Output the [x, y] coordinate of the center of the cell containing the given text.  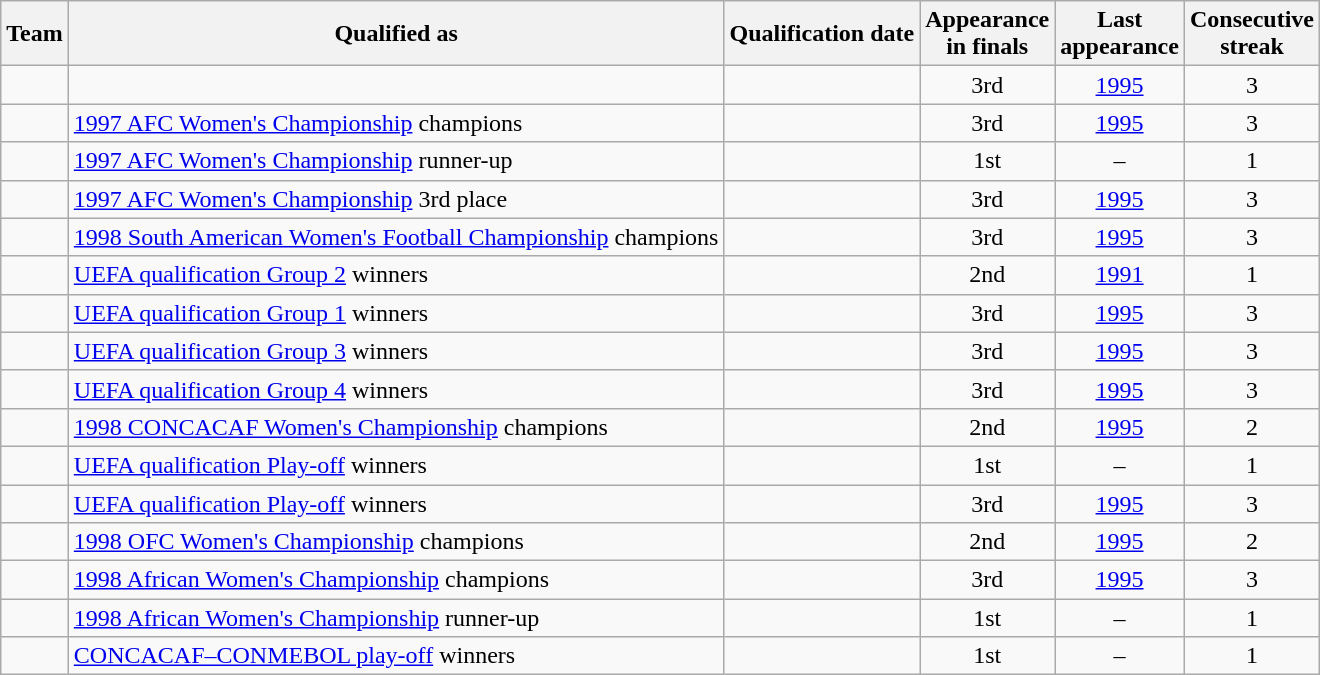
1998 OFC Women's Championship champions [396, 542]
Qualification date [822, 34]
Lastappearance [1120, 34]
UEFA qualification Group 2 winners [396, 275]
1998 South American Women's Football Championship champions [396, 237]
1998 African Women's Championship runner-up [396, 618]
Consecutivestreak [1252, 34]
1991 [1120, 275]
CONCACAF–CONMEBOL play-off winners [396, 656]
UEFA qualification Group 4 winners [396, 389]
UEFA qualification Group 3 winners [396, 351]
UEFA qualification Group 1 winners [396, 313]
1998 African Women's Championship champions [396, 580]
1998 CONCACAF Women's Championship champions [396, 427]
1997 AFC Women's Championship 3rd place [396, 199]
Qualified as [396, 34]
1997 AFC Women's Championship champions [396, 123]
Appearancein finals [988, 34]
1997 AFC Women's Championship runner-up [396, 161]
Team [35, 34]
